Capture the cell that displays the provided text and extract its (X, Y) central coordinate. 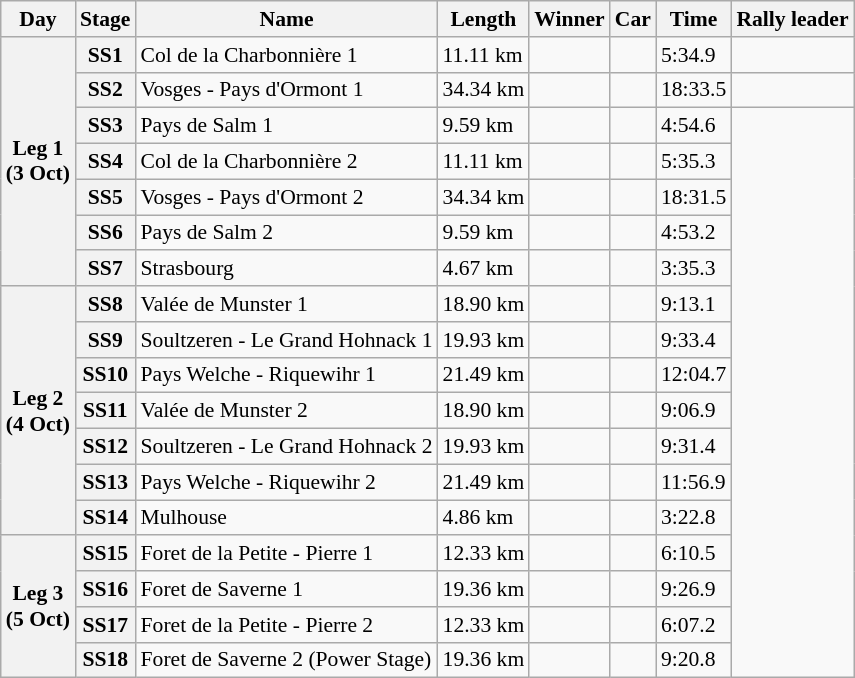
3:35.3 (694, 269)
4:54.6 (694, 126)
9:31.4 (694, 447)
11:56.9 (694, 482)
SS7 (105, 269)
9:13.1 (694, 304)
Pays Welche - Riquewihr 1 (287, 375)
SS11 (105, 411)
Pays de Salm 2 (287, 233)
SS17 (105, 625)
3:22.8 (694, 518)
SS6 (105, 233)
Foret de la Petite - Pierre 2 (287, 625)
Valée de Munster 2 (287, 411)
SS14 (105, 518)
SS1 (105, 55)
Name (287, 19)
SS15 (105, 554)
18:33.5 (694, 90)
Rally leader (792, 19)
SS18 (105, 660)
SS8 (105, 304)
Valée de Munster 1 (287, 304)
Strasbourg (287, 269)
Soultzeren - Le Grand Hohnack 1 (287, 340)
SS9 (105, 340)
SS5 (105, 197)
Mulhouse (287, 518)
18:31.5 (694, 197)
9:33.4 (694, 340)
9:26.9 (694, 589)
Leg 2(4 Oct) (38, 410)
Col de la Charbonnière 2 (287, 162)
Stage (105, 19)
Pays de Salm 1 (287, 126)
SS3 (105, 126)
Winner (570, 19)
SS2 (105, 90)
Car (633, 19)
Leg 3(5 Oct) (38, 607)
6:10.5 (694, 554)
Col de la Charbonnière 1 (287, 55)
Pays Welche - Riquewihr 2 (287, 482)
Foret de la Petite - Pierre 1 (287, 554)
SS10 (105, 375)
Leg 1(3 Oct) (38, 162)
Foret de Saverne 1 (287, 589)
6:07.2 (694, 625)
SS12 (105, 447)
12:04.7 (694, 375)
Foret de Saverne 2 (Power Stage) (287, 660)
SS13 (105, 482)
Soultzeren - Le Grand Hohnack 2 (287, 447)
4.86 km (484, 518)
Time (694, 19)
SS4 (105, 162)
5:34.9 (694, 55)
SS16 (105, 589)
5:35.3 (694, 162)
4:53.2 (694, 233)
9:20.8 (694, 660)
4.67 km (484, 269)
Vosges - Pays d'Ormont 2 (287, 197)
Length (484, 19)
9:06.9 (694, 411)
Vosges - Pays d'Ormont 1 (287, 90)
Day (38, 19)
